Return (X, Y) of the center of cell containing provided text 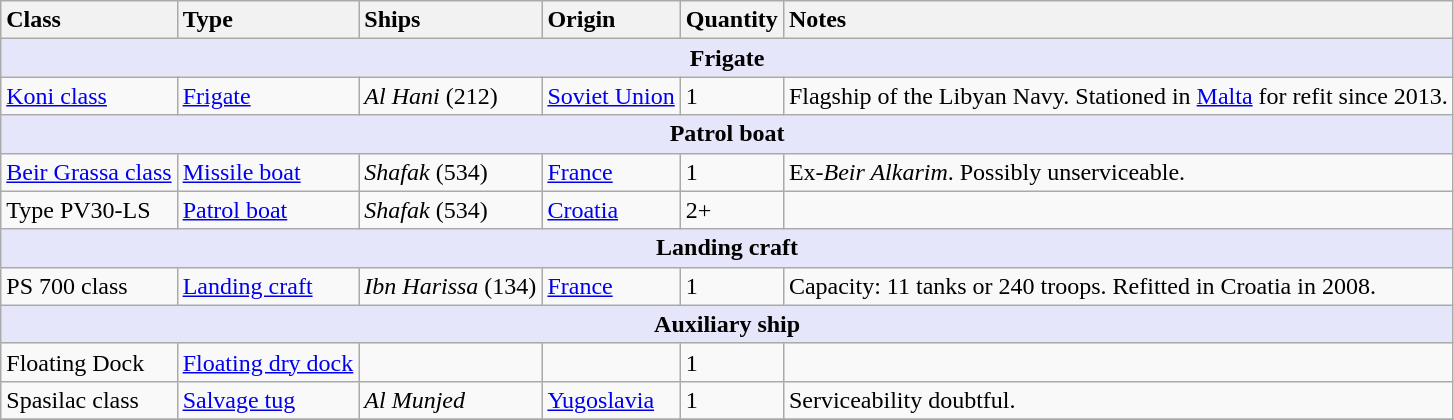
Origin (611, 20)
Koni class (89, 96)
Beir Grassa class (89, 172)
Al Hani (212) (450, 96)
Serviceability doubtful. (1118, 400)
Floating Dock (89, 362)
Auxiliary ship (728, 324)
Spasilac class (89, 400)
Ex-Beir Alkarim. Possibly unserviceable. (1118, 172)
Salvage tug (268, 400)
Ibn Harissa (134) (450, 286)
Yugoslavia (611, 400)
Type (268, 20)
Capacity: 11 tanks or 240 troops. Refitted in Croatia in 2008. (1118, 286)
Croatia (611, 210)
Al Munjed (450, 400)
Soviet Union (611, 96)
Flagship of the Libyan Navy. Stationed in Malta for refit since 2013. (1118, 96)
Class (89, 20)
PS 700 class (89, 286)
Quantity (732, 20)
2+ (732, 210)
Floating dry dock (268, 362)
Missile boat (268, 172)
Ships (450, 20)
Notes (1118, 20)
Type PV30-LS (89, 210)
